Identify which cell holds the provided text, then report its (X, Y) central coordinate. 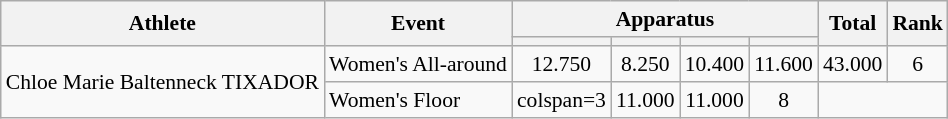
Women's Floor (418, 100)
8.250 (646, 64)
6 (918, 64)
43.000 (852, 64)
Event (418, 24)
Rank (918, 24)
12.750 (562, 64)
Chloe Marie Baltenneck TIXADOR (162, 82)
colspan=3 (562, 100)
Women's All-around (418, 64)
Total (852, 24)
11.600 (784, 64)
Apparatus (665, 19)
8 (784, 100)
10.400 (714, 64)
Athlete (162, 24)
